Detect which cell encompasses the target text, then output its [X, Y] center coordinate. 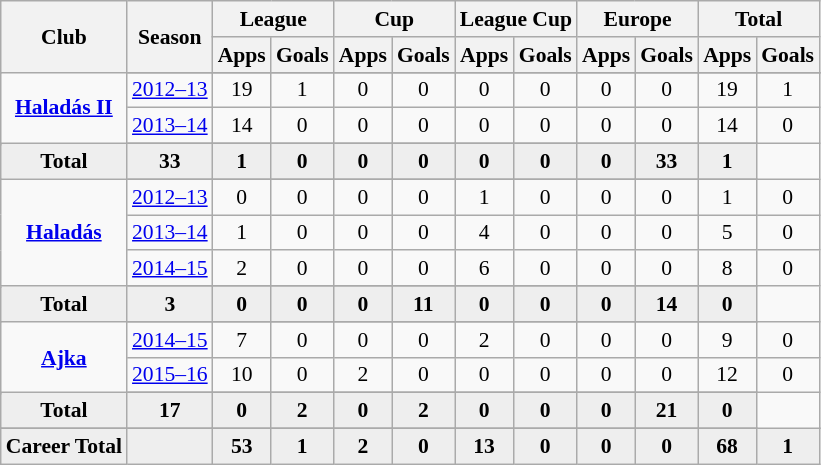
Career Total [64, 447]
13 [484, 447]
12 [727, 375]
Haladás [64, 232]
8 [727, 269]
2015–16 [170, 375]
6 [484, 269]
Haladás II [64, 108]
Club [64, 36]
League Cup [516, 19]
League [274, 19]
68 [727, 447]
Europe [638, 19]
7 [242, 340]
21 [666, 411]
11 [424, 304]
Cup [394, 19]
10 [242, 375]
Ajka [64, 358]
9 [727, 340]
5 [727, 233]
3 [170, 304]
Season [170, 36]
53 [242, 447]
17 [170, 411]
4 [484, 233]
